Find where the given text appears and provide that cell's center as [x, y] coordinate. 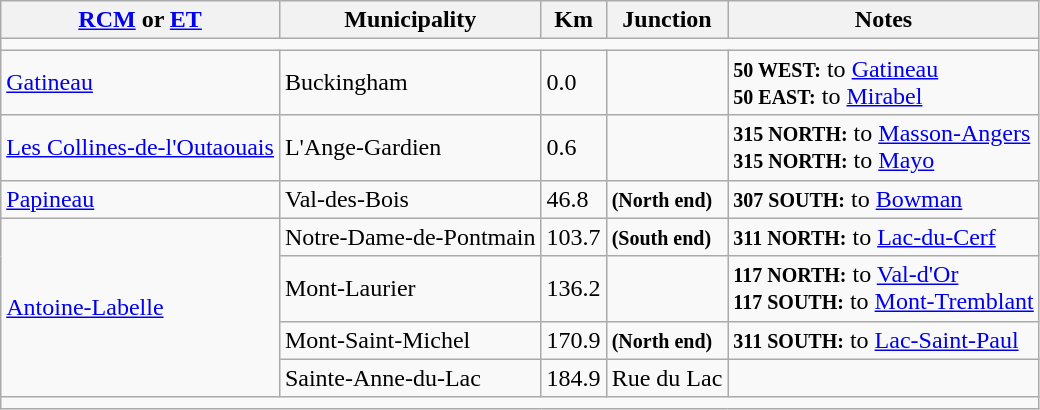
Rue du Lac [667, 378]
Sainte-Anne-du-Lac [410, 378]
Gatineau [140, 82]
311 NORTH: to Lac-du-Cerf [884, 237]
Buckingham [410, 82]
103.7 [574, 237]
46.8 [574, 199]
Junction [667, 20]
RCM or ET [140, 20]
Km [574, 20]
0.6 [574, 148]
117 NORTH: to Val-d'Or 117 SOUTH: to Mont-Tremblant [884, 288]
L'Ange-Gardien [410, 148]
Mont-Laurier [410, 288]
(South end) [667, 237]
Antoine-Labelle [140, 308]
Les Collines-de-l'Outaouais [140, 148]
Notes [884, 20]
50 WEST: to Gatineau 50 EAST: to Mirabel [884, 82]
184.9 [574, 378]
Papineau [140, 199]
136.2 [574, 288]
311 SOUTH: to Lac-Saint-Paul [884, 340]
Mont-Saint-Michel [410, 340]
170.9 [574, 340]
307 SOUTH: to Bowman [884, 199]
Notre-Dame-de-Pontmain [410, 237]
Val-des-Bois [410, 199]
0.0 [574, 82]
Municipality [410, 20]
315 NORTH: to Masson-Angers 315 NORTH: to Mayo [884, 148]
